Identify which cell holds the provided text, then report its [X, Y] central coordinate. 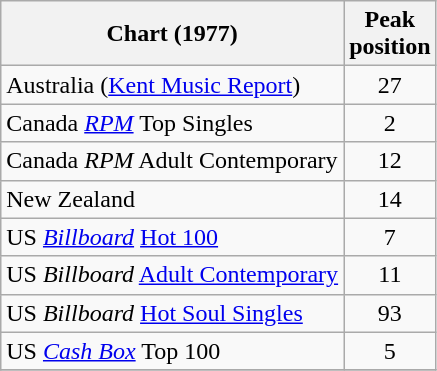
US Cash Box Top 100 [172, 351]
2 [390, 123]
5 [390, 351]
12 [390, 161]
Chart (1977) [172, 34]
Peakposition [390, 34]
US Billboard Hot Soul Singles [172, 313]
Canada RPM Top Singles [172, 123]
Canada RPM Adult Contemporary [172, 161]
14 [390, 199]
7 [390, 237]
Australia (Kent Music Report) [172, 85]
US Billboard Adult Contemporary [172, 275]
27 [390, 85]
US Billboard Hot 100 [172, 237]
New Zealand [172, 199]
11 [390, 275]
93 [390, 313]
